Find where the given text appears and provide that cell's center as (x, y) coordinate. 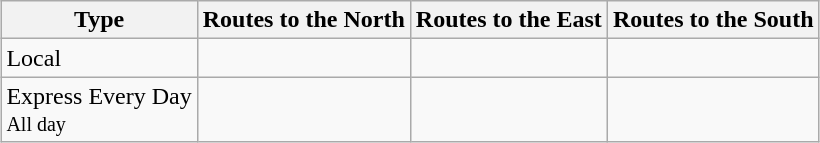
Routes to the South (713, 20)
Express Every Day All day (99, 110)
Routes to the East (508, 20)
Type (99, 20)
Routes to the North (304, 20)
Local (99, 58)
